Provide the (x, y) coordinate of the cell's center where the given text is located.  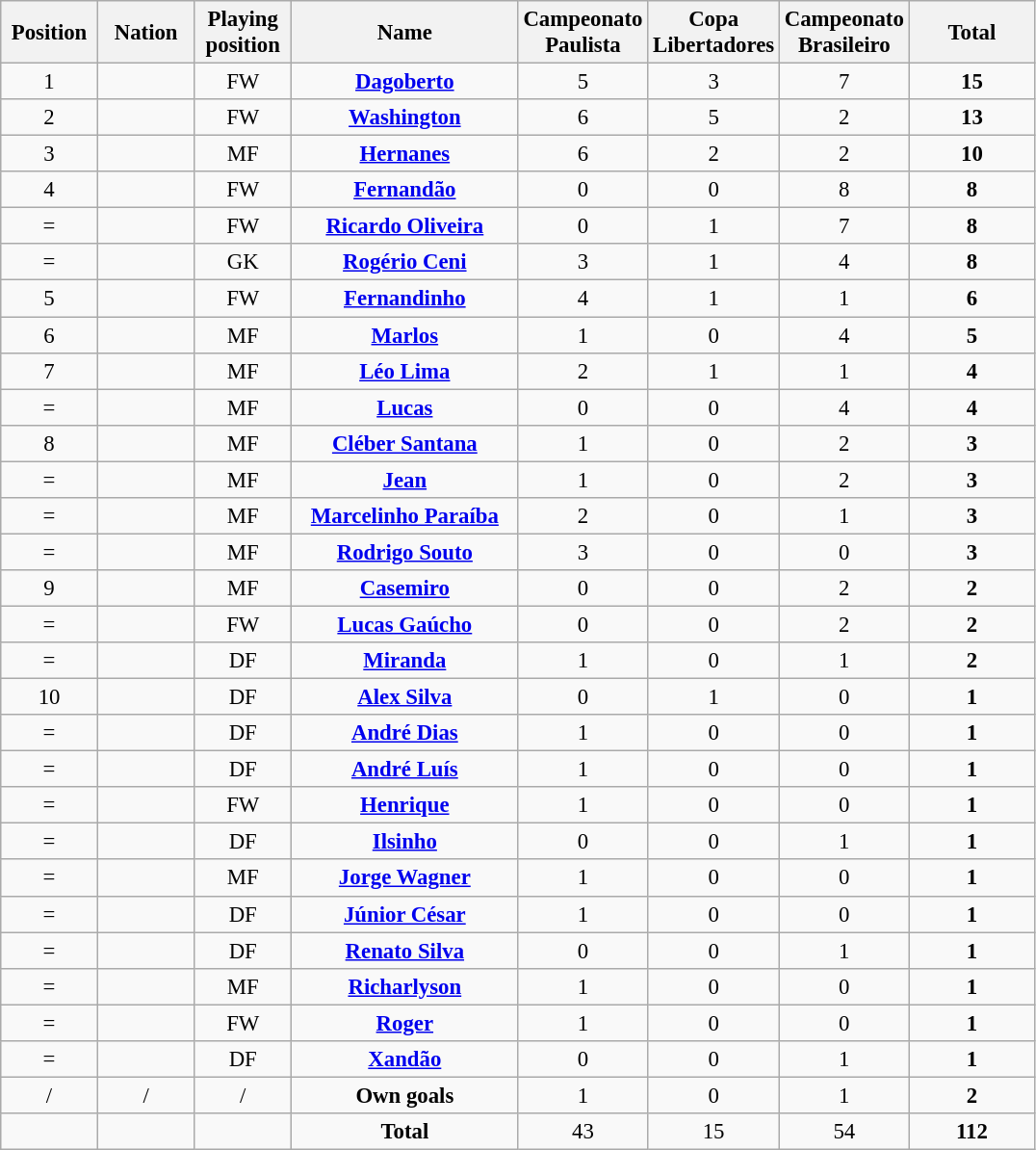
Richarlyson (405, 986)
Ilsinho (405, 842)
Marcelinho Paraíba (405, 516)
Cléber Santana (405, 443)
Own goals (405, 1095)
André Luís (405, 770)
43 (583, 1132)
Alex Silva (405, 697)
9 (50, 588)
Miranda (405, 661)
112 (972, 1132)
Renato Silva (405, 951)
54 (843, 1132)
Campeonato Paulista (583, 33)
Henrique (405, 805)
GK (243, 263)
Rogério Ceni (405, 263)
Copa Libertadores (714, 33)
Jean (405, 480)
Playing position (243, 33)
Nation (146, 33)
Júnior César (405, 914)
Léo Lima (405, 371)
André Dias (405, 733)
Roger (405, 1023)
Casemiro (405, 588)
Hernanes (405, 154)
Fernandinho (405, 299)
Name (405, 33)
Rodrigo Souto (405, 552)
Campeonato Brasileiro (843, 33)
Xandão (405, 1059)
Jorge Wagner (405, 878)
Position (50, 33)
Marlos (405, 335)
Lucas (405, 407)
Fernandão (405, 190)
Washington (405, 118)
13 (972, 118)
Ricardo Oliveira (405, 226)
Dagoberto (405, 82)
Lucas Gaúcho (405, 624)
